Search for the cell housing the specified text and yield its [X, Y] center coordinate. 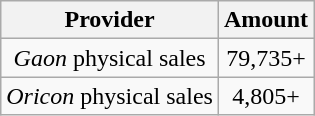
Amount [266, 20]
79,735+ [266, 58]
Gaon physical sales [110, 58]
Oricon physical sales [110, 96]
4,805+ [266, 96]
Provider [110, 20]
